Determine the [X, Y] coordinate at the center of the cell enclosing the given text.  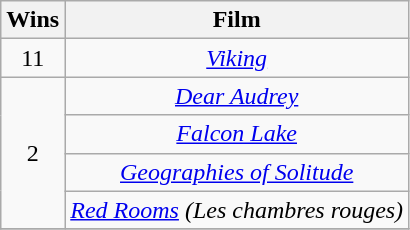
Viking [237, 58]
Falcon Lake [237, 134]
11 [33, 58]
Film [237, 20]
Geographies of Solitude [237, 172]
Red Rooms (Les chambres rouges) [237, 210]
Dear Audrey [237, 96]
2 [33, 153]
Wins [33, 20]
